For the text-containing cell, return its midpoint in (X, Y) coordinate format. 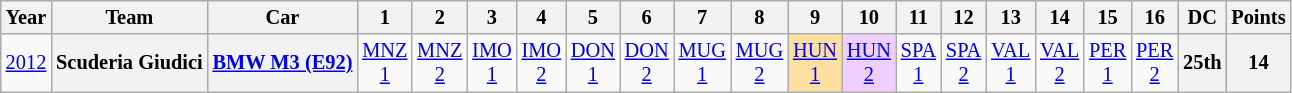
11 (918, 17)
DON2 (647, 63)
PER1 (1108, 63)
25th (1202, 63)
16 (1154, 17)
Car (283, 17)
MUG2 (760, 63)
13 (1010, 17)
VAL2 (1060, 63)
BMW M3 (E92) (283, 63)
2 (440, 17)
Year (26, 17)
2012 (26, 63)
15 (1108, 17)
DC (1202, 17)
HUN2 (869, 63)
7 (702, 17)
SPA2 (964, 63)
SPA1 (918, 63)
6 (647, 17)
9 (815, 17)
Team (129, 17)
12 (964, 17)
5 (593, 17)
MNZ2 (440, 63)
10 (869, 17)
Points (1258, 17)
1 (384, 17)
IMO1 (492, 63)
PER2 (1154, 63)
8 (760, 17)
4 (542, 17)
MUG1 (702, 63)
3 (492, 17)
IMO2 (542, 63)
VAL1 (1010, 63)
DON1 (593, 63)
MNZ1 (384, 63)
Scuderia Giudici (129, 63)
HUN1 (815, 63)
